Output the (X, Y) coordinate of the center of the cell containing the given text.  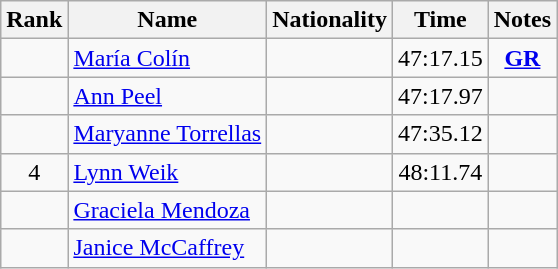
Maryanne Torrellas (168, 134)
Name (168, 20)
Notes (522, 20)
Lynn Weik (168, 172)
Time (440, 20)
Janice McCaffrey (168, 248)
María Colín (168, 58)
47:17.15 (440, 58)
GR (522, 58)
Graciela Mendoza (168, 210)
Rank (34, 20)
Ann Peel (168, 96)
47:35.12 (440, 134)
47:17.97 (440, 96)
4 (34, 172)
48:11.74 (440, 172)
Nationality (330, 20)
